Capture the cell that displays the provided text and extract its (x, y) central coordinate. 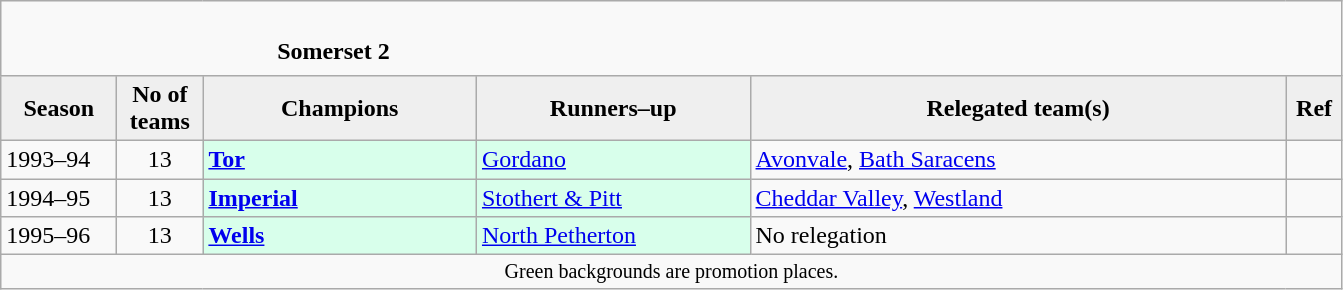
1994–95 (59, 197)
North Petherton (613, 236)
Gordano (613, 159)
Wells (340, 236)
Ref (1314, 108)
Avonvale, Bath Saracens (1018, 159)
No of teams (160, 108)
Runners–up (613, 108)
Tor (340, 159)
Cheddar Valley, Westland (1018, 197)
Season (59, 108)
Relegated team(s) (1018, 108)
No relegation (1018, 236)
Imperial (340, 197)
Champions (340, 108)
Stothert & Pitt (613, 197)
1995–96 (59, 236)
1993–94 (59, 159)
Green backgrounds are promotion places. (672, 272)
